Provide the [X, Y] coordinate of the cell's center where the given text is located.  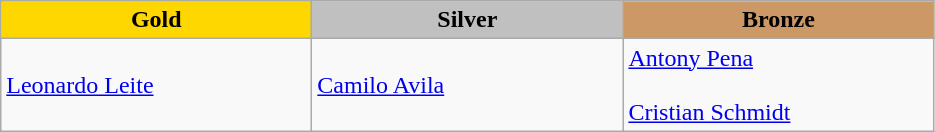
Gold [156, 20]
Camilo Avila [468, 85]
Antony PenaCristian Schmidt [778, 85]
Silver [468, 20]
Leonardo Leite [156, 85]
Bronze [778, 20]
